Provide the [X, Y] coordinate of the cell's center where the given text is located.  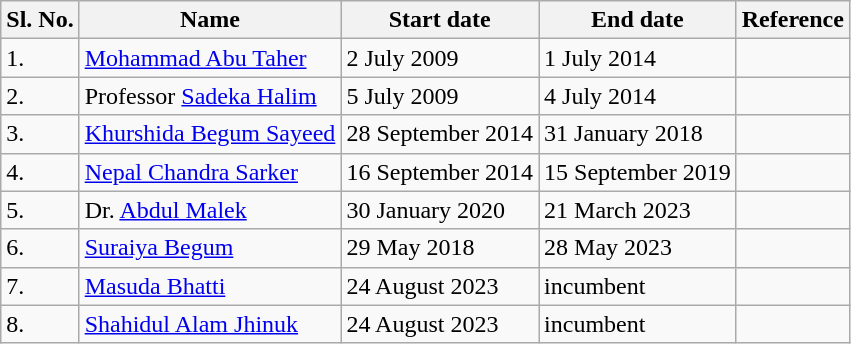
4. [40, 172]
End date [638, 20]
3. [40, 134]
5 July 2009 [440, 96]
4 July 2014 [638, 96]
29 May 2018 [440, 248]
8. [40, 324]
Shahidul Alam Jhinuk [210, 324]
21 March 2023 [638, 210]
Dr. Abdul Malek [210, 210]
16 September 2014 [440, 172]
15 September 2019 [638, 172]
Masuda Bhatti [210, 286]
2 July 2009 [440, 58]
Name [210, 20]
31 January 2018 [638, 134]
2. [40, 96]
Suraiya Begum [210, 248]
1 July 2014 [638, 58]
Professor Sadeka Halim [210, 96]
6. [40, 248]
Reference [792, 20]
Mohammad Abu Taher [210, 58]
28 May 2023 [638, 248]
7. [40, 286]
28 September 2014 [440, 134]
Khurshida Begum Sayeed [210, 134]
Start date [440, 20]
Nepal Chandra Sarker [210, 172]
Sl. No. [40, 20]
1. [40, 58]
5. [40, 210]
30 January 2020 [440, 210]
